Capture the cell that displays the provided text and extract its (X, Y) central coordinate. 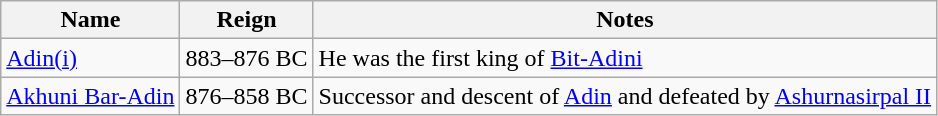
Akhuni Bar-Adin (90, 96)
He was the first king of Bit-Adini (625, 58)
Name (90, 20)
Successor and descent of Adin and defeated by Ashurnasirpal II (625, 96)
Adin(i) (90, 58)
Notes (625, 20)
883–876 BC (246, 58)
Reign (246, 20)
876–858 BC (246, 96)
